From the cell containing the given text, extract its center point as (X, Y) coordinate. 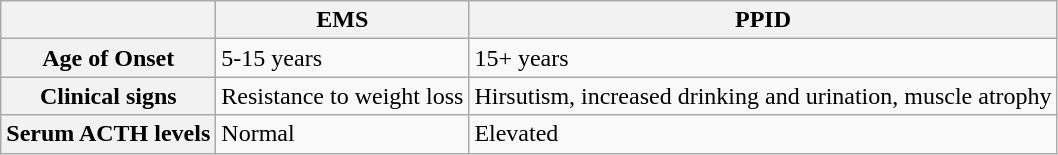
Serum ACTH levels (108, 134)
Clinical signs (108, 96)
Normal (342, 134)
Elevated (763, 134)
Hirsutism, increased drinking and urination, muscle atrophy (763, 96)
EMS (342, 20)
15+ years (763, 58)
Resistance to weight loss (342, 96)
PPID (763, 20)
5-15 years (342, 58)
Age of Onset (108, 58)
